Output the (X, Y) coordinate of the center of the cell containing the given text.  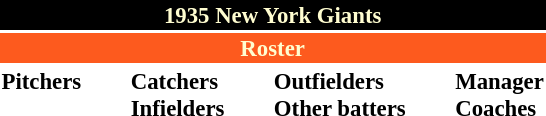
Roster (272, 48)
1935 New York Giants (272, 15)
